Return the (X, Y) coordinate for the center point of the cell that contains the specified text.  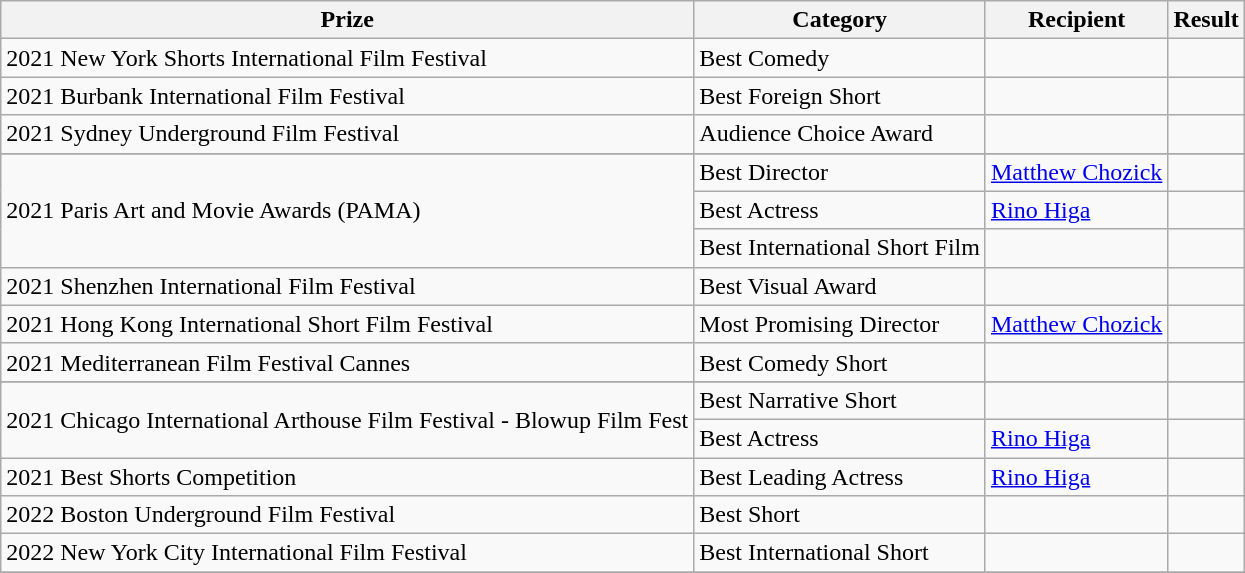
Best Narrative Short (840, 400)
2021 Mediterranean Film Festival Cannes (348, 362)
Best International Short (840, 553)
2021 Burbank International Film Festival (348, 96)
2021 Chicago International Arthouse Film Festival - Blowup Film Fest (348, 419)
Best Leading Actress (840, 477)
Most Promising Director (840, 324)
Best Short (840, 515)
Result (1206, 20)
Best Foreign Short (840, 96)
2022 New York City International Film Festival (348, 553)
Category (840, 20)
Best Director (840, 172)
Audience Choice Award (840, 134)
Best Comedy Short (840, 362)
2021 Best Shorts Competition (348, 477)
2021 Sydney Underground Film Festival (348, 134)
2021 Shenzhen International Film Festival (348, 286)
Prize (348, 20)
2021 Hong Kong International Short Film Festival (348, 324)
2021 New York Shorts International Film Festival (348, 58)
2022 Boston Underground Film Festival (348, 515)
Best Visual Award (840, 286)
Best Comedy (840, 58)
Recipient (1076, 20)
2021 Paris Art and Movie Awards (PAMA) (348, 210)
Best International Short Film (840, 248)
